Return the (x, y) coordinate for the center point of the cell that contains the specified text.  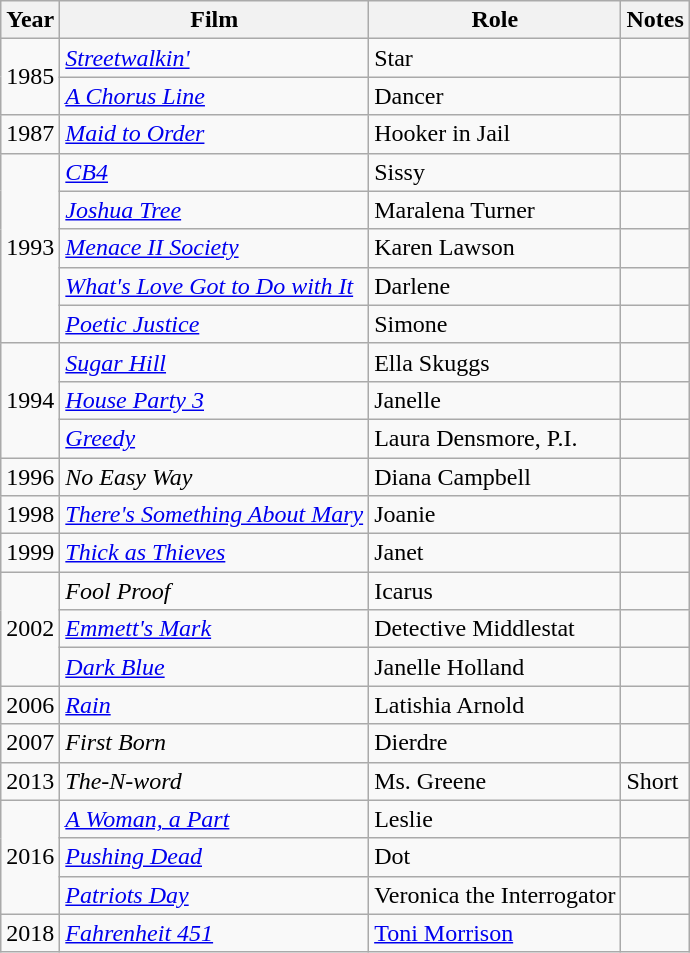
Sugar Hill (214, 362)
2016 (30, 857)
House Party 3 (214, 400)
Maid to Order (214, 134)
1994 (30, 400)
1996 (30, 477)
Janelle (495, 400)
2013 (30, 781)
CB4 (214, 172)
A Woman, a Part (214, 819)
Fool Proof (214, 591)
Short (655, 781)
Veronica the Interrogator (495, 895)
Janelle Holland (495, 667)
Film (214, 20)
First Born (214, 743)
Latishia Arnold (495, 705)
Karen Lawson (495, 248)
Janet (495, 553)
No Easy Way (214, 477)
A Chorus Line (214, 96)
Dot (495, 857)
Menace II Society (214, 248)
1993 (30, 248)
Joshua Tree (214, 210)
Darlene (495, 286)
There's Something About Mary (214, 515)
Dancer (495, 96)
Hooker in Jail (495, 134)
1985 (30, 77)
Role (495, 20)
Star (495, 58)
Ms. Greene (495, 781)
Simone (495, 324)
Greedy (214, 438)
Diana Campbell (495, 477)
Ella Skuggs (495, 362)
2002 (30, 629)
Leslie (495, 819)
Icarus (495, 591)
What's Love Got to Do with It (214, 286)
Year (30, 20)
Fahrenheit 451 (214, 933)
Emmett's Mark (214, 629)
2018 (30, 933)
1998 (30, 515)
Poetic Justice (214, 324)
2006 (30, 705)
Streetwalkin' (214, 58)
Dark Blue (214, 667)
Notes (655, 20)
Rain (214, 705)
Pushing Dead (214, 857)
The-N-word (214, 781)
2007 (30, 743)
Toni Morrison (495, 933)
Laura Densmore, P.I. (495, 438)
Thick as Thieves (214, 553)
Detective Middlestat (495, 629)
1987 (30, 134)
Maralena Turner (495, 210)
Patriots Day (214, 895)
Sissy (495, 172)
Joanie (495, 515)
Dierdre (495, 743)
1999 (30, 553)
